Find where the given text appears and provide that cell's center as [X, Y] coordinate. 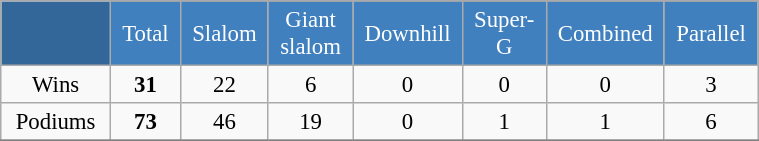
Super-G [504, 34]
31 [145, 85]
Total [145, 34]
Downhill [408, 34]
Wins [56, 85]
46 [224, 122]
19 [310, 122]
Podiums [56, 122]
22 [224, 85]
3 [710, 85]
Combined [605, 34]
Parallel [710, 34]
73 [145, 122]
Slalom [224, 34]
Giant slalom [310, 34]
